Scan for the cell matching the given text and deliver its (X, Y) coordinate at center. 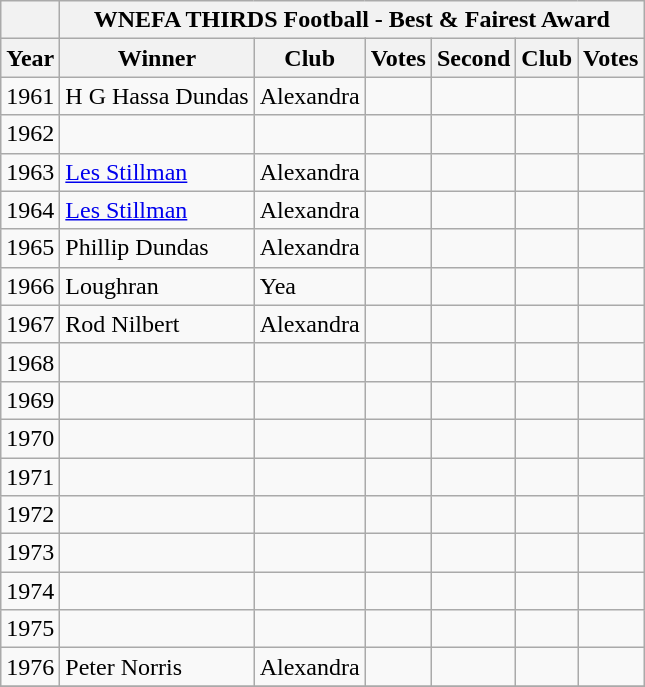
Rod Nilbert (157, 324)
1973 (30, 553)
1961 (30, 96)
Yea (310, 286)
1971 (30, 477)
1972 (30, 515)
1967 (30, 324)
1976 (30, 667)
1969 (30, 400)
1963 (30, 172)
Second (473, 58)
Year (30, 58)
1964 (30, 210)
Winner (157, 58)
Phillip Dundas (157, 248)
1965 (30, 248)
H G Hassa Dundas (157, 96)
1968 (30, 362)
Loughran (157, 286)
Peter Norris (157, 667)
1966 (30, 286)
1975 (30, 629)
1970 (30, 438)
1962 (30, 134)
WNEFA THIRDS Football - Best & Fairest Award (352, 20)
1974 (30, 591)
